Return [x, y] of the center of cell containing provided text 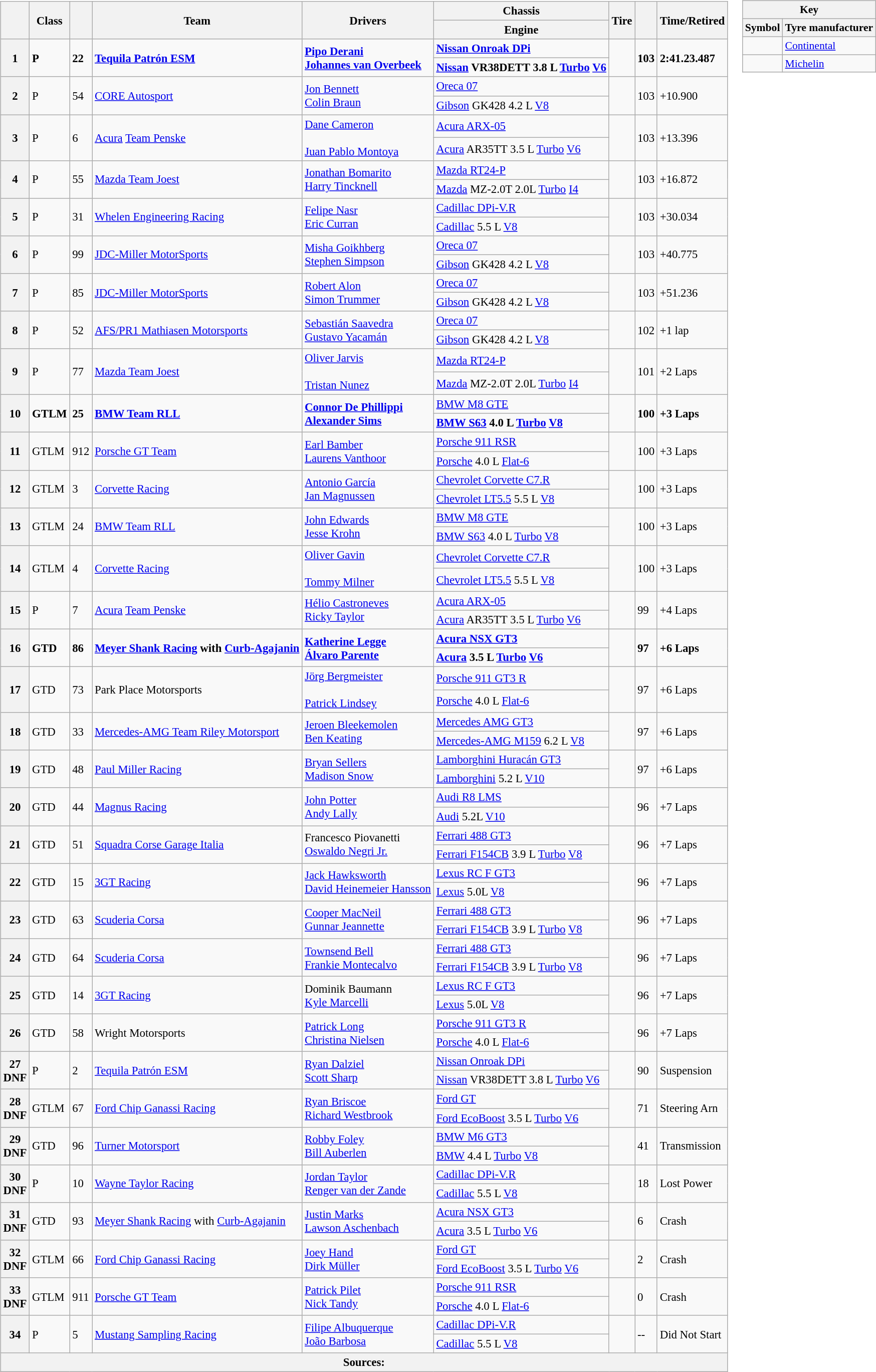
90 [646, 1070]
1 [15, 58]
+13.396 [692, 138]
Audi 5.2L V10 [521, 816]
Mercedes-AMG M159 6.2 L V8 [521, 741]
31DNF [15, 1221]
77 [81, 372]
86 [81, 647]
54 [81, 95]
Mercedes-AMG Team Riley Motorsport [197, 732]
Misha Goikhberg Stephen Simpson [368, 255]
+4 Laps [692, 610]
32DNF [15, 1259]
27DNF [15, 1070]
55 [81, 179]
29DNF [15, 1146]
66 [81, 1259]
63 [81, 920]
Wright Motorsports [197, 1033]
Sources: [364, 1362]
Connor De Phillippi Alexander Sims [368, 414]
Jonathan Bomarito Harry Tincknell [368, 179]
Key [809, 10]
John Edwards Jesse Krohn [368, 526]
+51.236 [692, 293]
Katherine Legge Álvaro Parente [368, 647]
71 [646, 1108]
2:41.23.487 [692, 58]
23 [15, 920]
64 [81, 957]
Robby Foley Bill Auberlen [368, 1146]
Symbol [763, 28]
34 [15, 1334]
Turner Motorsport [197, 1146]
26 [15, 1033]
Jörg Bergmeister Patrick Lindsey [368, 690]
+10.900 [692, 95]
Dominik Baumann Kyle Marcelli [368, 995]
Pipo Derani Johannes van Overbeek [368, 58]
Jack Hawksworth David Heinemeier Hansson [368, 882]
33DNF [15, 1297]
Team [197, 20]
12 [15, 489]
0 [646, 1297]
Francesco Piovanetti Oswaldo Negri Jr. [368, 845]
Chassis [521, 11]
Felipe Nasr Eric Curran [368, 216]
41 [646, 1146]
BMW 4.4 L Turbo V8 [521, 1156]
John Potter Andy Lally [368, 807]
93 [81, 1221]
Oliver Jarvis Tristan Nunez [368, 372]
+2 Laps [692, 372]
Lost Power [692, 1184]
912 [81, 451]
Park Place Motorsports [197, 690]
Dane Cameron Juan Pablo Montoya [368, 138]
-- [646, 1334]
Lamborghini 5.2 L V10 [521, 779]
Hélio Castroneves Ricky Taylor [368, 610]
+16.872 [692, 179]
Suspension [692, 1070]
9 [15, 372]
Mustang Sampling Racing [197, 1334]
Transmission [692, 1146]
Wayne Taylor Racing [197, 1184]
Earl Bamber Laurens Vanthoor [368, 451]
Ryan Dalziel Scott Sharp [368, 1070]
48 [81, 769]
Whelen Engineering Racing [197, 216]
44 [81, 807]
20 [15, 807]
Justin Marks Lawson Aschenbach [368, 1221]
Paul Miller Racing [197, 769]
16 [15, 647]
+30.034 [692, 216]
Patrick Long Christina Nielsen [368, 1033]
Cooper MacNeil Gunnar Jeannette [368, 920]
Oliver Gavin Tommy Milner [368, 568]
Joey Hand Dirk Müller [368, 1259]
52 [81, 330]
Filipe Albuquerque João Barbosa [368, 1334]
Continental [829, 46]
Tyre manufacturer [829, 28]
30DNF [15, 1184]
58 [81, 1033]
BMW M6 GT3 [521, 1136]
Robert Alon Simon Trummer [368, 293]
Patrick Pilet Nick Tandy [368, 1297]
Magnus Racing [197, 807]
Lamborghini Huracán GT3 [521, 760]
+40.775 [692, 255]
Engine [521, 30]
AFS/PR1 Mathiasen Motorsports [197, 330]
28DNF [15, 1108]
Sebastián Saavedra Gustavo Yacamán [368, 330]
Time/Retired [692, 20]
Jon Bennett Colin Braun [368, 95]
Jeroen Bleekemolen Ben Keating [368, 732]
Steering Arn [692, 1108]
85 [81, 293]
13 [15, 526]
Mercedes AMG GT3 [521, 722]
Ryan Briscoe Richard Westbrook [368, 1108]
Michelin [829, 64]
21 [15, 845]
31 [81, 216]
33 [81, 732]
CORE Autosport [197, 95]
Did Not Start [692, 1334]
19 [15, 769]
102 [646, 330]
11 [15, 451]
Antonio García Jan Magnussen [368, 489]
Class [50, 20]
Tire [622, 20]
Townsend Bell Frankie Montecalvo [368, 957]
+1 lap [692, 330]
8 [15, 330]
67 [81, 1108]
Bryan Sellers Madison Snow [368, 769]
51 [81, 845]
Squadra Corse Garage Italia [197, 845]
911 [81, 1297]
73 [81, 690]
Jordan Taylor Renger van der Zande [368, 1184]
101 [646, 372]
Drivers [368, 20]
Audi R8 LMS [521, 797]
17 [15, 690]
